Search for the cell housing the specified text and yield its [X, Y] center coordinate. 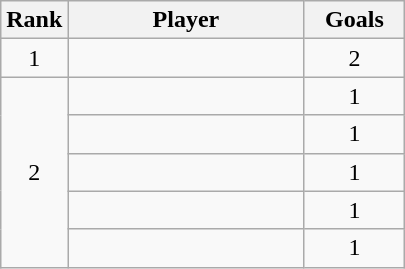
Rank [34, 20]
Player [186, 20]
Goals [354, 20]
